Search for the cell housing the specified text and yield its [X, Y] center coordinate. 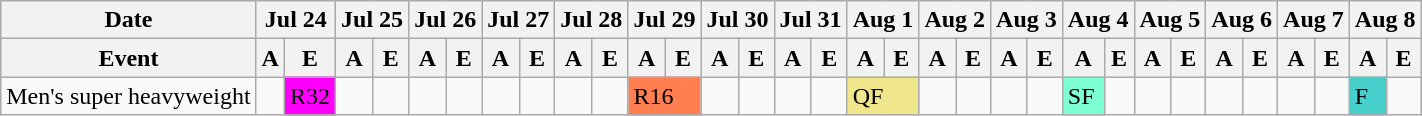
Aug 3 [1027, 20]
Event [128, 58]
Aug 8 [1385, 20]
Jul 27 [518, 20]
R32 [310, 96]
SF [1083, 96]
Jul 29 [664, 20]
Aug 5 [1170, 20]
Aug 1 [883, 20]
Men's super heavyweight [128, 96]
QF [883, 96]
Jul 26 [446, 20]
Jul 30 [738, 20]
Aug 7 [1314, 20]
Aug 2 [955, 20]
R16 [664, 96]
Jul 25 [372, 20]
Jul 24 [296, 20]
Aug 6 [1242, 20]
Jul 28 [592, 20]
Jul 31 [810, 20]
F [1368, 96]
Aug 4 [1098, 20]
Date [128, 20]
